Determine the (X, Y) coordinate at the center of the cell enclosing the given text.  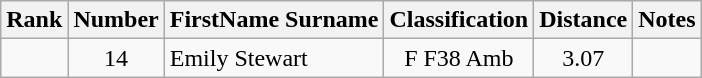
Classification (459, 20)
Rank (34, 20)
14 (116, 58)
Notes (667, 20)
Number (116, 20)
F F38 Amb (459, 58)
FirstName Surname (274, 20)
3.07 (584, 58)
Distance (584, 20)
Emily Stewart (274, 58)
